Scan for the cell matching the given text and deliver its (X, Y) coordinate at center. 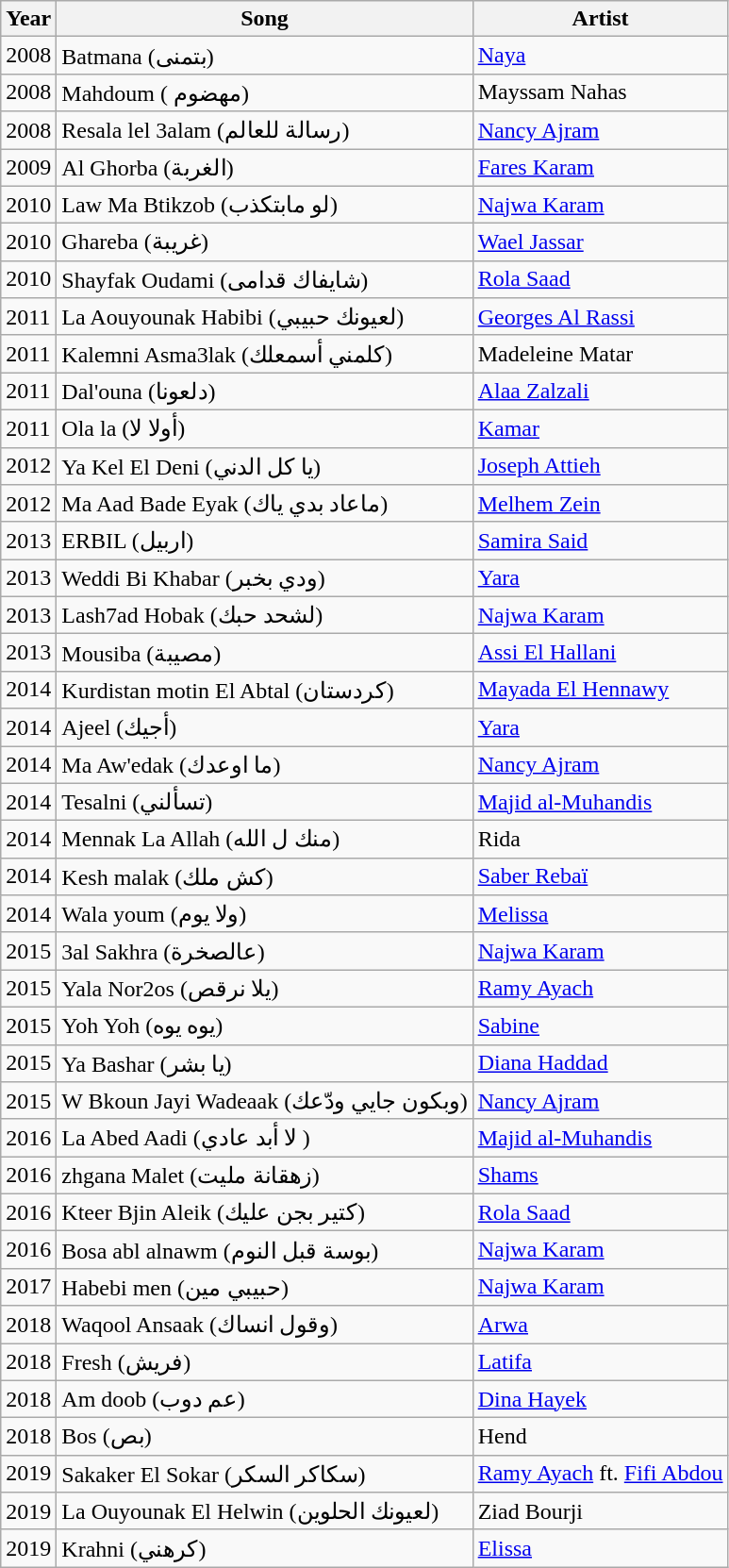
Wael Jassar (600, 242)
Mayada El Hennawy (600, 690)
Fresh (فريش) (264, 1362)
Wala youm (ولا يوم) (264, 914)
Mennak La Allah (منك ل الله) (264, 840)
Kamar (600, 428)
Weddi Bi Khabar (ودي بخبر) (264, 578)
La Abed Aadi (لا أبد عادي ) (264, 1138)
La Aouyounak Habibi (لعيونك حبيبي) (264, 317)
Krahni (كرهني) (264, 1548)
La Ouyounak El Helwin (لعيونك الحلوين) (264, 1511)
ERBIL (اربيل) (264, 541)
Diana Haddad (600, 1063)
Ola la (أولا لا) (264, 428)
Tesalni (تسألني) (264, 802)
Sakaker El Sokar (سكاكر السكر) (264, 1474)
Elissa (600, 1548)
Year (28, 19)
Mousiba (مصيبة) (264, 653)
Assi El Hallani (600, 653)
Latifa (600, 1362)
Ramy Ayach (600, 989)
Yoh Yoh (يوه يوه) (264, 1026)
Song (264, 19)
Alaa Zalzali (600, 392)
Madeleine Matar (600, 354)
Melhem Zein (600, 504)
Fares Karam (600, 168)
Ramy Ayach ft. Fifi Abdou (600, 1474)
2009 (28, 168)
Am doob (عم دوب) (264, 1399)
Naya (600, 56)
Sabine (600, 1026)
Melissa (600, 914)
Ghareba (غريبة) (264, 242)
3al Sakhra (عالصخرة) (264, 951)
Mayssam Nahas (600, 92)
Ya Kel El Deni (يا كل الدني) (264, 466)
Mahdoum ( مهضوم) (264, 92)
W Bkoun Jayi Wadeaak (وبكون جايي ودّعك) (264, 1101)
Al Ghorba (الغربة) (264, 168)
Shayfak Oudami (شايفاك قدامى) (264, 279)
Bosa abl alnawm (بوسة قبل النوم) (264, 1250)
zhgana Malet (زهقانة مليت) (264, 1176)
Joseph Attieh (600, 466)
Ajeel (أجيك) (264, 727)
Ma Aw'edak (ما اوعدك) (264, 764)
Bos (بص) (264, 1437)
Yala Nor2os (يلا نرقص) (264, 989)
Samira Said (600, 541)
Rida (600, 840)
Georges Al Rassi (600, 317)
2017 (28, 1287)
Dal'ouna (دلعونا) (264, 392)
Shams (600, 1176)
Artist (600, 19)
Ma Aad Bade Eyak (ماعاد بدي ياك) (264, 504)
Habebi men (حبيبي مين) (264, 1287)
Kesh malak (كش ملك) (264, 876)
Batmana (بتمنى) (264, 56)
Kteer Bjin Aleik (كتير بجن عليك) (264, 1212)
Lash7ad Hobak (لشحد حبك) (264, 615)
Saber Rebaï (600, 876)
Kalemni Asma3lak (كلمني أسمعلك) (264, 354)
Arwa (600, 1325)
Ziad Bourji (600, 1511)
Waqool Ansaak (وقول انساك) (264, 1325)
Kurdistan motin El Abtal (كردستان) (264, 690)
Hend (600, 1437)
Resala lel 3alam (رسالة للعالم) (264, 130)
Dina Hayek (600, 1399)
Ya Bashar (يا بشر) (264, 1063)
Law Ma Btikzob (لو مابتكذب) (264, 205)
